Find where the given text appears and provide that cell's center as [x, y] coordinate. 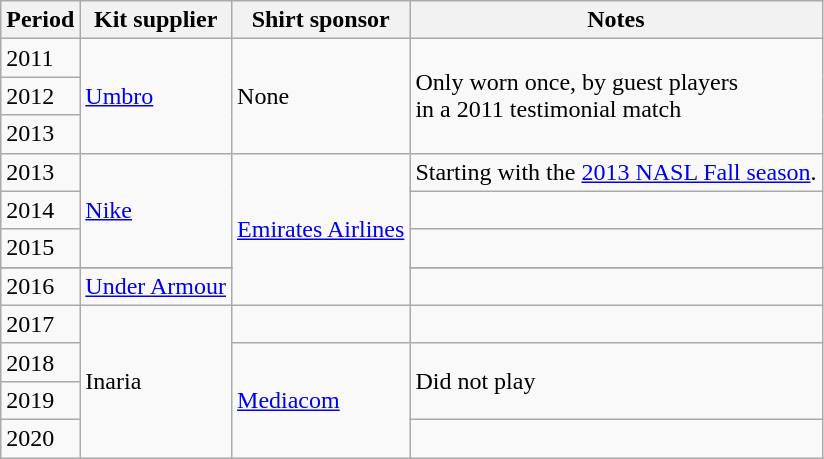
Did not play [616, 381]
2020 [40, 438]
Starting with the 2013 NASL Fall season. [616, 172]
Emirates Airlines [321, 229]
Nike [156, 210]
Umbro [156, 96]
2018 [40, 362]
Mediacom [321, 400]
Under Armour [156, 286]
2012 [40, 96]
2011 [40, 58]
2015 [40, 248]
2016 [40, 286]
2014 [40, 210]
Period [40, 20]
2017 [40, 324]
Kit supplier [156, 20]
Only worn once, by guest playersin a 2011 testimonial match [616, 96]
Notes [616, 20]
None [321, 96]
Inaria [156, 381]
Shirt sponsor [321, 20]
2019 [40, 400]
